Extract the (X, Y) coordinate from the center of the cell holding the provided text.  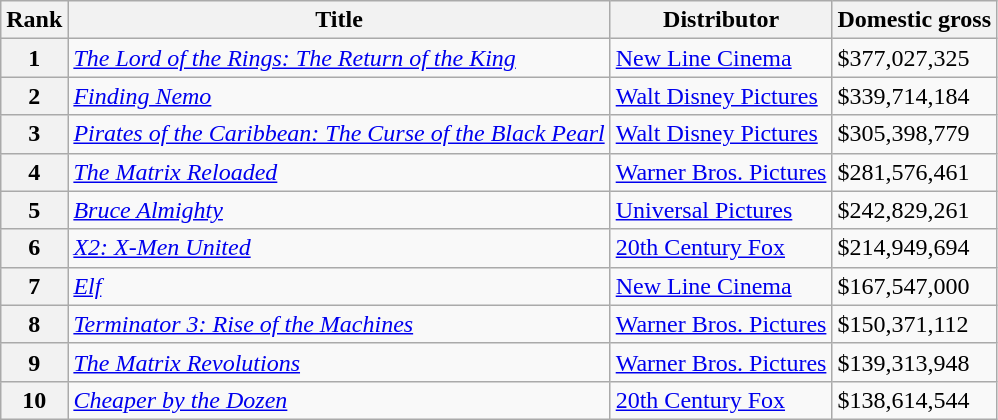
Elf (339, 286)
$138,614,544 (914, 400)
$305,398,779 (914, 134)
The Lord of the Rings: The Return of the King (339, 58)
Distributor (721, 20)
7 (34, 286)
3 (34, 134)
$167,547,000 (914, 286)
Domestic gross (914, 20)
2 (34, 96)
6 (34, 248)
5 (34, 210)
$214,949,694 (914, 248)
Universal Pictures (721, 210)
Cheaper by the Dozen (339, 400)
$377,027,325 (914, 58)
Title (339, 20)
10 (34, 400)
1 (34, 58)
$150,371,112 (914, 324)
X2: X-Men United (339, 248)
$242,829,261 (914, 210)
9 (34, 362)
Finding Nemo (339, 96)
4 (34, 172)
The Matrix Revolutions (339, 362)
Rank (34, 20)
Bruce Almighty (339, 210)
Terminator 3: Rise of the Machines (339, 324)
$339,714,184 (914, 96)
8 (34, 324)
The Matrix Reloaded (339, 172)
$139,313,948 (914, 362)
$281,576,461 (914, 172)
Pirates of the Caribbean: The Curse of the Black Pearl (339, 134)
